Return [x, y] of the center of cell containing provided text 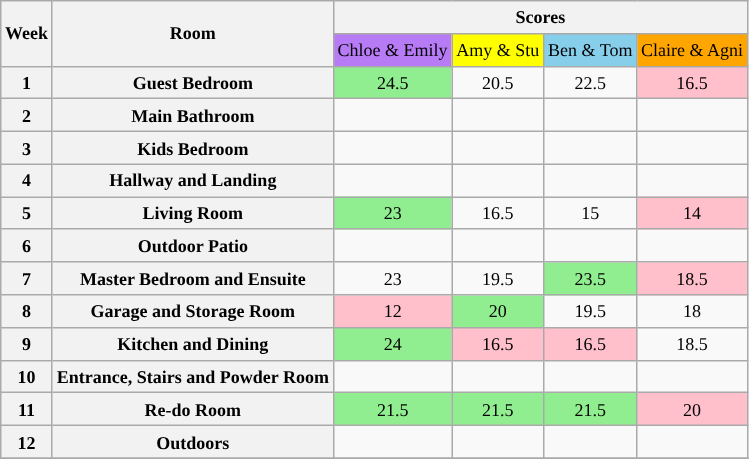
7 [27, 278]
Scores [540, 18]
11 [27, 410]
Outdoors [192, 442]
20.5 [498, 82]
6 [27, 246]
10 [27, 376]
Garage and Storage Room [192, 312]
Claire & Agni [692, 50]
Main Bathroom [192, 116]
Outdoor Patio [192, 246]
18 [692, 312]
24.5 [392, 82]
5 [27, 214]
9 [27, 344]
Living Room [192, 214]
Kids Bedroom [192, 148]
22.5 [590, 82]
Master Bedroom and Ensuite [192, 278]
Entrance, Stairs and Powder Room [192, 376]
4 [27, 180]
Chloe & Emily [392, 50]
Amy & Stu [498, 50]
Ben & Tom [590, 50]
Re-do Room [192, 410]
24 [392, 344]
23.5 [590, 278]
2 [27, 116]
Room [192, 34]
Guest Bedroom [192, 82]
Week [27, 34]
Kitchen and Dining [192, 344]
3 [27, 148]
1 [27, 82]
8 [27, 312]
15 [590, 214]
14 [692, 214]
Hallway and Landing [192, 180]
